From the cell containing the given text, extract its center point as (X, Y) coordinate. 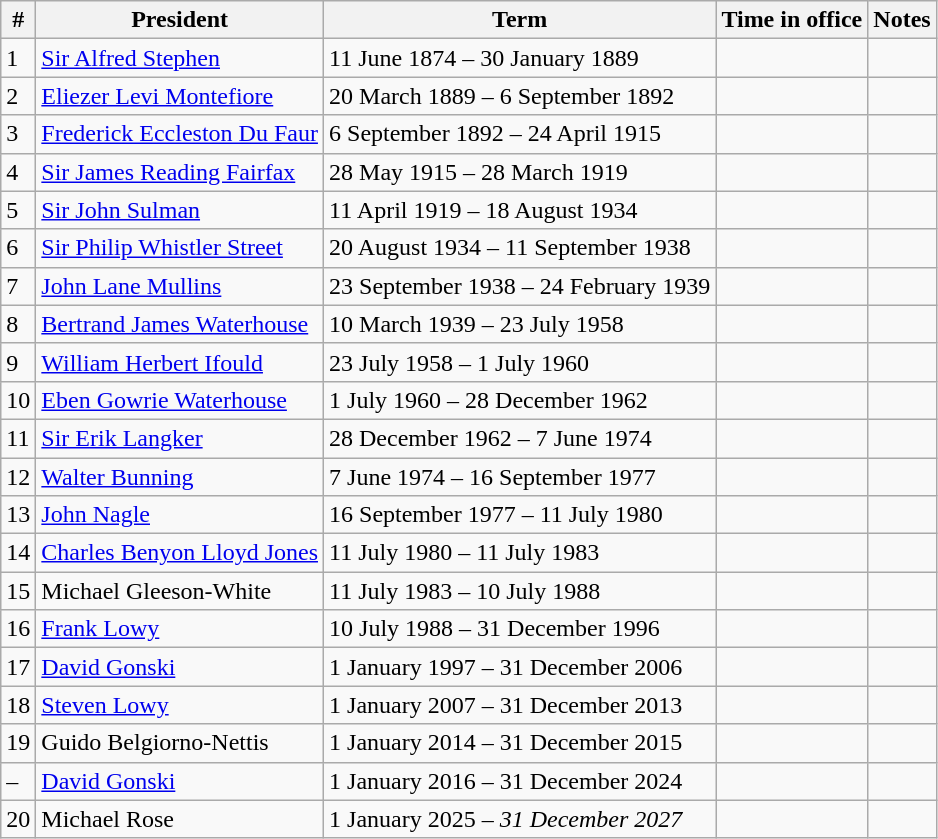
– (18, 781)
1 July 1960 – 28 December 1962 (520, 400)
Charles Benyon Lloyd Jones (180, 553)
10 (18, 400)
William Herbert Ifould (180, 362)
14 (18, 553)
Sir James Reading Fairfax (180, 172)
11 July 1983 – 10 July 1988 (520, 591)
Michael Gleeson-White (180, 591)
6 (18, 248)
Sir Philip Whistler Street (180, 248)
7 June 1974 – 16 September 1977 (520, 477)
Frank Lowy (180, 629)
11 (18, 438)
1 January 2016 – 31 December 2024 (520, 781)
20 March 1889 – 6 September 1892 (520, 96)
Sir John Sulman (180, 210)
10 March 1939 – 23 July 1958 (520, 324)
Bertrand James Waterhouse (180, 324)
Sir Erik Langker (180, 438)
John Nagle (180, 515)
Notes (902, 20)
John Lane Mullins (180, 286)
Time in office (792, 20)
1 January 2007 – 31 December 2013 (520, 705)
17 (18, 667)
18 (18, 705)
3 (18, 134)
1 (18, 58)
9 (18, 362)
Sir Alfred Stephen (180, 58)
Michael Rose (180, 819)
2 (18, 96)
23 September 1938 – 24 February 1939 (520, 286)
4 (18, 172)
Frederick Eccleston Du Faur (180, 134)
11 April 1919 – 18 August 1934 (520, 210)
15 (18, 591)
Eben Gowrie Waterhouse (180, 400)
Walter Bunning (180, 477)
6 September 1892 – 24 April 1915 (520, 134)
13 (18, 515)
Guido Belgiorno-Nettis (180, 743)
5 (18, 210)
16 (18, 629)
20 (18, 819)
11 June 1874 – 30 January 1889 (520, 58)
1 January 2025 – 31 December 2027 (520, 819)
7 (18, 286)
# (18, 20)
Steven Lowy (180, 705)
28 May 1915 – 28 March 1919 (520, 172)
President (180, 20)
Eliezer Levi Montefiore (180, 96)
1 January 1997 – 31 December 2006 (520, 667)
16 September 1977 – 11 July 1980 (520, 515)
10 July 1988 – 31 December 1996 (520, 629)
11 July 1980 – 11 July 1983 (520, 553)
28 December 1962 – 7 June 1974 (520, 438)
23 July 1958 – 1 July 1960 (520, 362)
20 August 1934 – 11 September 1938 (520, 248)
8 (18, 324)
1 January 2014 – 31 December 2015 (520, 743)
Term (520, 20)
19 (18, 743)
12 (18, 477)
